Detect which cell encompasses the target text, then output its (X, Y) center coordinate. 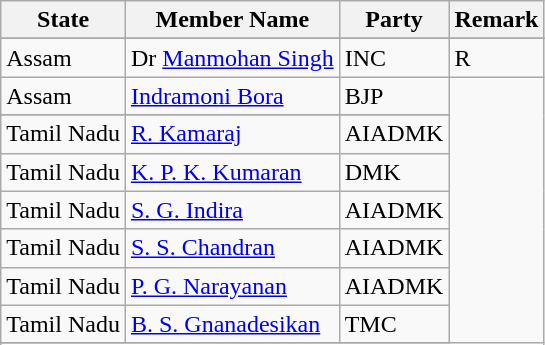
INC (394, 58)
State (64, 20)
Remark (496, 20)
DMK (394, 172)
Member Name (232, 20)
P. G. Narayanan (232, 286)
R. Kamaraj (232, 134)
Indramoni Bora (232, 96)
B. S. Gnanadesikan (232, 324)
R (496, 58)
BJP (394, 96)
Dr Manmohan Singh (232, 58)
TMC (394, 324)
S. G. Indira (232, 210)
K. P. K. Kumaran (232, 172)
S. S. Chandran (232, 248)
Party (394, 20)
